Scan for the cell matching the given text and deliver its (x, y) coordinate at center. 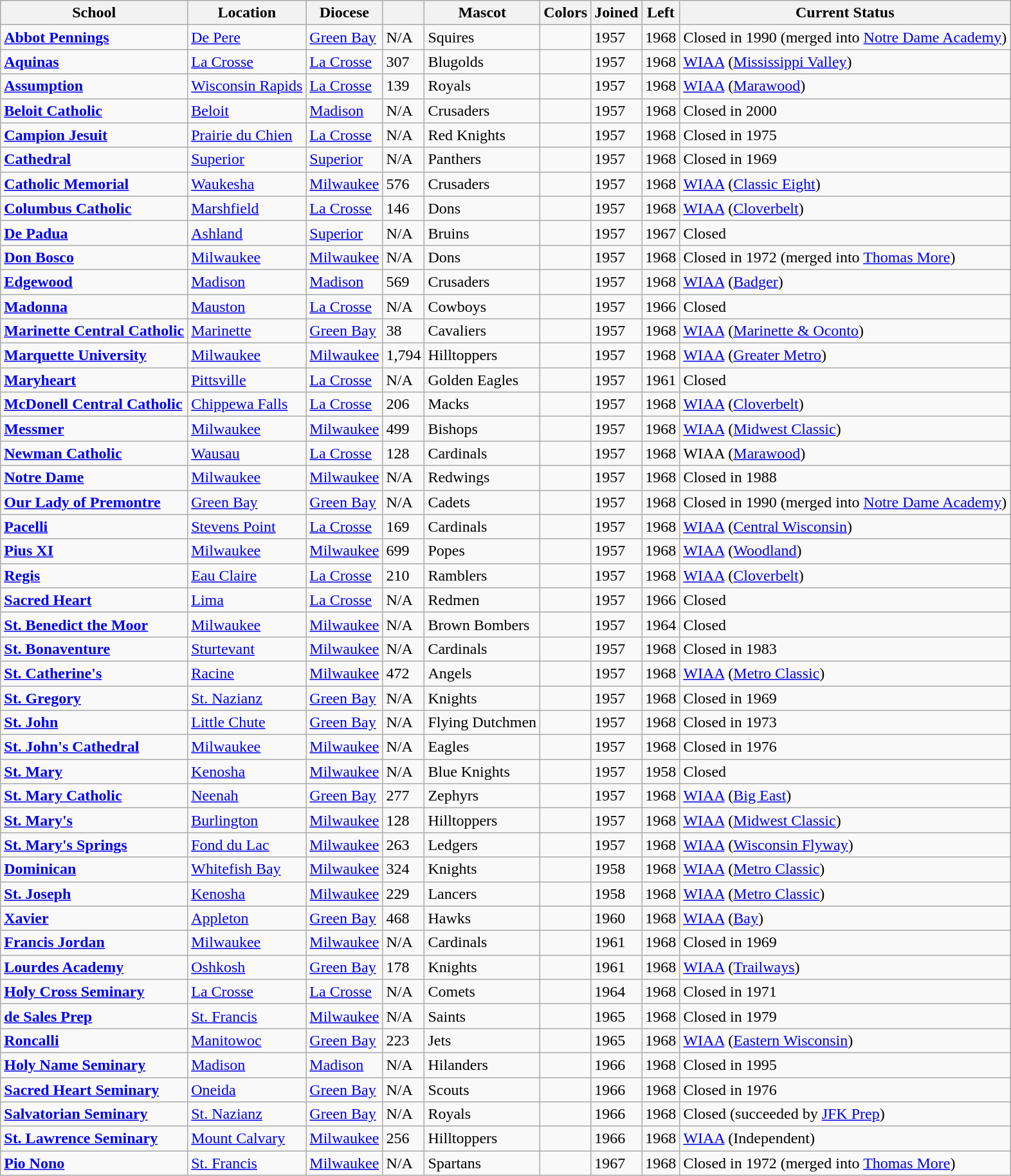
Bruins (482, 233)
St. Mary's Springs (94, 845)
Sacred Heart (94, 600)
St. Mary (94, 772)
Fond du Lac (247, 845)
Lourdes Academy (94, 967)
Marinette (247, 331)
Hilanders (482, 1065)
Madonna (94, 307)
Mauston (247, 307)
Eagles (482, 747)
Ashland (247, 233)
Pittsville (247, 380)
Oshkosh (247, 967)
McDonell Central Catholic (94, 404)
Joined (616, 13)
Location (247, 13)
Holy Cross Seminary (94, 991)
Dominican (94, 869)
St. Catherine's (94, 673)
De Pere (247, 37)
Closed in 1988 (845, 478)
Mascot (482, 13)
324 (404, 869)
WIAA (Bay) (845, 918)
WIAA (Trailways) (845, 967)
Closed in 1971 (845, 991)
Pacelli (94, 527)
263 (404, 845)
St. Gregory (94, 698)
277 (404, 796)
School (94, 13)
Regis (94, 575)
Cathedral (94, 159)
Neenah (247, 796)
WIAA (Classic Eight) (845, 184)
Squires (482, 37)
Stevens Point (247, 527)
Marinette Central Catholic (94, 331)
468 (404, 918)
169 (404, 527)
Roncalli (94, 1040)
Little Chute (247, 723)
WIAA (Wisconsin Flyway) (845, 845)
Marshfield (247, 208)
De Padua (94, 233)
Appleton (247, 918)
Jets (482, 1040)
Popes (482, 551)
WIAA (Greater Metro) (845, 356)
499 (404, 429)
Comets (482, 991)
WIAA (Central Wisconsin) (845, 527)
Scouts (482, 1090)
1,794 (404, 356)
Beloit (247, 111)
Ledgers (482, 845)
Pio Nono (94, 1163)
229 (404, 894)
569 (404, 282)
Blue Knights (482, 772)
Assumption (94, 86)
1960 (616, 918)
Notre Dame (94, 478)
Panthers (482, 159)
Pius XI (94, 551)
Redwings (482, 478)
Brown Bombers (482, 624)
Don Bosco (94, 257)
Wausau (247, 453)
210 (404, 575)
178 (404, 967)
Spartans (482, 1163)
Chippewa Falls (247, 404)
Messmer (94, 429)
Salvatorian Seminary (94, 1114)
WIAA (Mississippi Valley) (845, 62)
Edgewood (94, 282)
Flying Dutchmen (482, 723)
Columbus Catholic (94, 208)
Ramblers (482, 575)
576 (404, 184)
472 (404, 673)
Hawks (482, 918)
Closed in 1975 (845, 135)
Cadets (482, 502)
Mount Calvary (247, 1139)
206 (404, 404)
Closed in 1979 (845, 1016)
Newman Catholic (94, 453)
St. Mary Catholic (94, 796)
Closed in 1983 (845, 649)
Redmen (482, 600)
WIAA (Woodland) (845, 551)
Current Status (845, 13)
Zephyrs (482, 796)
256 (404, 1139)
Wisconsin Rapids (247, 86)
Aquinas (94, 62)
Golden Eagles (482, 380)
Eau Claire (247, 575)
St. Lawrence Seminary (94, 1139)
223 (404, 1040)
Cowboys (482, 307)
St. Benedict the Moor (94, 624)
Closed in 1995 (845, 1065)
699 (404, 551)
WIAA (Big East) (845, 796)
Lima (247, 600)
Prairie du Chien (247, 135)
WIAA (Badger) (845, 282)
Abbot Pennings (94, 37)
307 (404, 62)
Racine (247, 673)
Waukesha (247, 184)
St. Bonaventure (94, 649)
Sacred Heart Seminary (94, 1090)
Our Lady of Premontre (94, 502)
Angels (482, 673)
St. Mary's (94, 820)
Left (661, 13)
Closed in 2000 (845, 111)
Sturtevant (247, 649)
Whitefish Bay (247, 869)
38 (404, 331)
Holy Name Seminary (94, 1065)
Cavaliers (482, 331)
St. Joseph (94, 894)
WIAA (Independent) (845, 1139)
Campion Jesuit (94, 135)
139 (404, 86)
St. John (94, 723)
WIAA (Marinette & Oconto) (845, 331)
Saints (482, 1016)
Colors (566, 13)
Diocese (345, 13)
Manitowoc (247, 1040)
Maryheart (94, 380)
Catholic Memorial (94, 184)
Marquette University (94, 356)
Francis Jordan (94, 943)
WIAA (Eastern Wisconsin) (845, 1040)
Blugolds (482, 62)
Red Knights (482, 135)
Xavier (94, 918)
Closed in 1973 (845, 723)
de Sales Prep (94, 1016)
146 (404, 208)
St. John's Cathedral (94, 747)
Bishops (482, 429)
Closed (succeeded by JFK Prep) (845, 1114)
Macks (482, 404)
Beloit Catholic (94, 111)
Burlington (247, 820)
Oneida (247, 1090)
Lancers (482, 894)
